Find where the given text appears and provide that cell's center as (X, Y) coordinate. 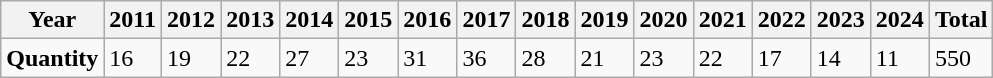
2016 (428, 20)
2011 (133, 20)
17 (782, 58)
2024 (900, 20)
Total (961, 20)
36 (486, 58)
16 (133, 58)
2015 (368, 20)
Year (52, 20)
2022 (782, 20)
2012 (192, 20)
28 (546, 58)
2019 (604, 20)
14 (840, 58)
2018 (546, 20)
2020 (664, 20)
31 (428, 58)
27 (310, 58)
550 (961, 58)
2013 (250, 20)
19 (192, 58)
2017 (486, 20)
Quantity (52, 58)
2021 (722, 20)
2014 (310, 20)
2023 (840, 20)
21 (604, 58)
11 (900, 58)
